Locate the cell with the specified text and output its [X, Y] center coordinate. 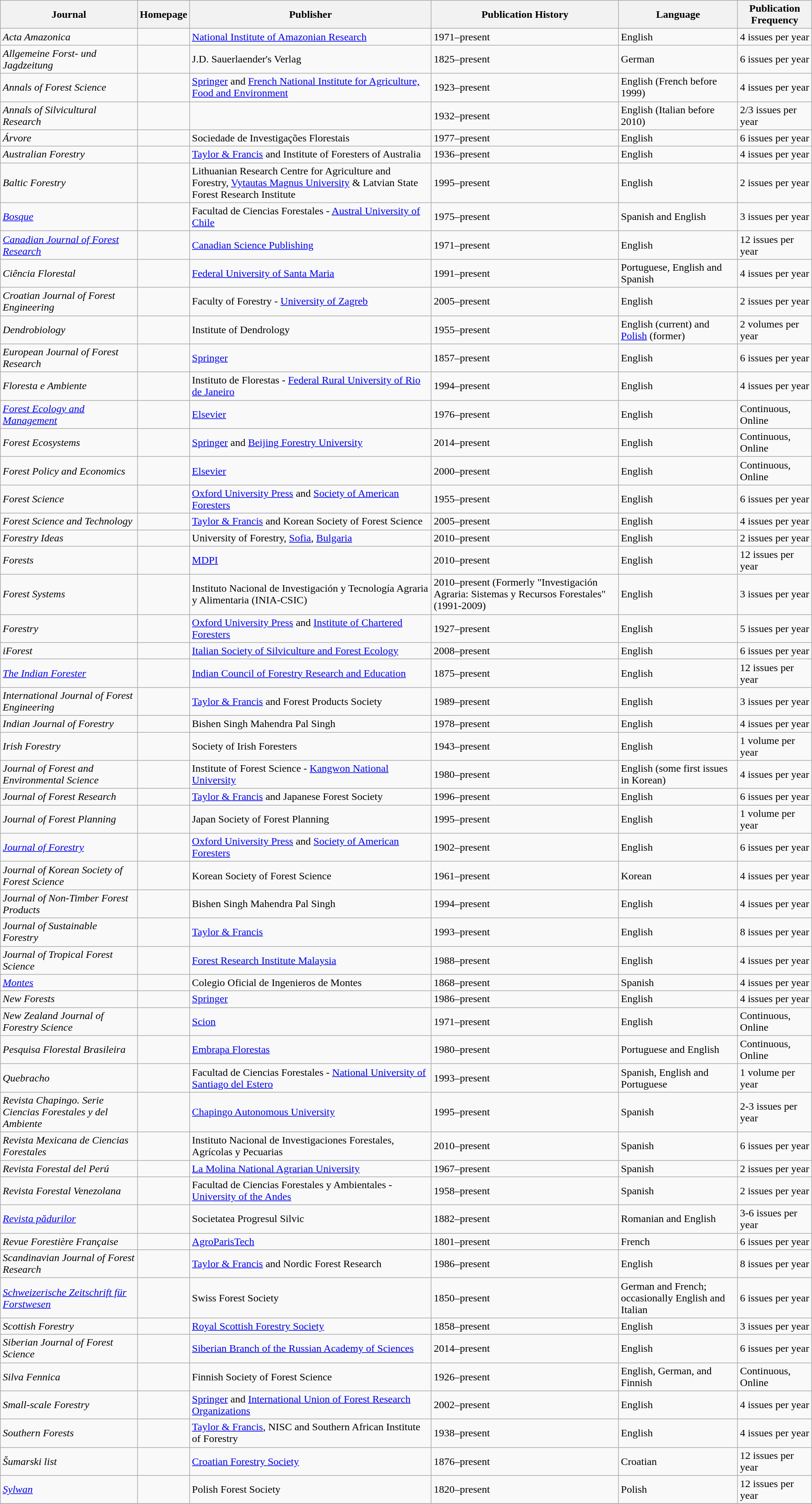
Polish Forest Society [311, 1490]
Pesquisa Florestal Brasileira [69, 1050]
Forests [69, 560]
Montes [69, 983]
1820–present [525, 1490]
1868–present [525, 983]
Revista Mexicana de Ciencias Forestales [69, 1146]
Bosque [69, 217]
1858–present [525, 1326]
Canadian Science Publishing [311, 245]
1902–present [525, 848]
Acta Amazonica [69, 37]
Instituto Nacional de Investigación y Tecnología Agraria y Alimentaria (INIA-CSIC) [311, 594]
Sociedade de Investigações Florestais [311, 138]
Society of Irish Foresters [311, 746]
Journal of Forest Research [69, 797]
1857–present [525, 358]
Taylor & Francis and Nordic Forest Research [311, 1264]
1961–present [525, 875]
Societatea Progresul Silvic [311, 1219]
The Indian Forester [69, 673]
Forest Research Institute Malaysia [311, 960]
Italian Society of Silviculture and Forest Ecology [311, 651]
English, German, and Finnish [678, 1377]
Polish [678, 1490]
3-6 issues per year [775, 1219]
Colegio Oficial de Ingenieros de Montes [311, 983]
Institute of Dendrology [311, 330]
Southern Forests [69, 1433]
1967–present [525, 1168]
Siberian Journal of Forest Science [69, 1348]
Revista pădurilor [69, 1219]
International Journal of Forest Engineering [69, 701]
Springer and International Union of Forest Research Organizations [311, 1405]
Springer and French National Institute for Agriculture, Food and Environment [311, 88]
Revue Forestière Française [69, 1242]
1825–present [525, 59]
Publication History [525, 15]
Baltic Forestry [69, 183]
1923–present [525, 88]
Facultad de Ciencias Forestales - National University of Santiago del Estero [311, 1078]
1976–present [525, 415]
Taylor & Francis and Institute of Foresters of Australia [311, 154]
Dendrobiology [69, 330]
1938–present [525, 1433]
Scion [311, 1021]
Canadian Journal of Forest Research [69, 245]
Instituto de Florestas - Federal Rural University of Rio de Janeiro [311, 386]
New Zealand Journal of Forestry Science [69, 1021]
Sylwan [69, 1490]
English (current) and Polish (former) [678, 330]
Portuguese and English [678, 1050]
Quebracho [69, 1078]
Journal of Forestry [69, 848]
Publication Frequency [775, 15]
1850–present [525, 1298]
Korean Society of Forest Science [311, 875]
Scandinavian Journal of Forest Research [69, 1264]
1977–present [525, 138]
1801–present [525, 1242]
1936–present [525, 154]
Forest Systems [69, 594]
French [678, 1242]
La Molina National Agrarian University [311, 1168]
Floresta e Ambiente [69, 386]
Forest Science [69, 499]
J.D. Sauerlaender's Verlag [311, 59]
Lithuanian Research Centre for Agriculture and Forestry, Vytautas Magnus University & Latvian State Forest Research Institute [311, 183]
German and French; occasionally English and Italian [678, 1298]
Institute of Forest Science - Kangwon National University [311, 775]
National Institute of Amazonian Research [311, 37]
2-3 issues per year [775, 1112]
Springer and Beijing Forestry University [311, 442]
Croatian Forestry Society [311, 1461]
Journal [69, 15]
Journal of Forest and Environmental Science [69, 775]
Oxford University Press and Institute of Chartered Foresters [311, 628]
1943–present [525, 746]
1927–present [525, 628]
2 volumes per year [775, 330]
Forest Policy and Economics [69, 471]
Forest Ecosystems [69, 442]
Journal of Forest Planning [69, 819]
Croatian [678, 1461]
Taylor & Francis [311, 932]
1932–present [525, 115]
Taylor & Francis and Japanese Forest Society [311, 797]
Ciência Florestal [69, 273]
Korean [678, 875]
2010–present (Formerly "Investigación Agraria: Sistemas y Recursos Forestales" (1991-2009) [525, 594]
Chapingo Autonomous University [311, 1112]
1988–present [525, 960]
Irish Forestry [69, 746]
Croatian Journal of Forest Engineering [69, 301]
Federal University of Santa Maria [311, 273]
1876–present [525, 1461]
2/3 issues per year [775, 115]
Finnish Society of Forest Science [311, 1377]
1875–present [525, 673]
Instituto Nacional de Investigaciones Forestales, Agrícolas y Pecuarias [311, 1146]
1882–present [525, 1219]
German [678, 59]
English (French before 1999) [678, 88]
5 issues per year [775, 628]
1989–present [525, 701]
Publisher [311, 15]
English (some first issues in Korean) [678, 775]
Spanish, English and Portuguese [678, 1078]
European Journal of Forest Research [69, 358]
Revista Forestal del Perú [69, 1168]
Scottish Forestry [69, 1326]
1996–present [525, 797]
Journal of Non-Timber Forest Products [69, 904]
Revista Chapingo. Serie Ciencias Forestales y del Ambiente [69, 1112]
Indian Journal of Forestry [69, 724]
Facultad de Ciencias Forestales - Austral University of Chile [311, 217]
Small-scale Forestry [69, 1405]
2002–present [525, 1405]
1975–present [525, 217]
Forest Ecology and Management [69, 415]
Forestry [69, 628]
MDPI [311, 560]
2008–present [525, 651]
New Forests [69, 999]
English (Italian before 2010) [678, 115]
Forest Science and Technology [69, 521]
Spanish and English [678, 217]
Annals of Silvicultural Research [69, 115]
Annals of Forest Science [69, 88]
1978–present [525, 724]
Taylor & Francis, NISC and Southern African Institute of Forestry [311, 1433]
Journal of Tropical Forest Science [69, 960]
Portuguese, English and Spanish [678, 273]
Siberian Branch of the Russian Academy of Sciences [311, 1348]
1991–present [525, 273]
1958–present [525, 1191]
Australian Forestry [69, 154]
Revista Forestal Venezolana [69, 1191]
Japan Society of Forest Planning [311, 819]
AgroParisTech [311, 1242]
2000–present [525, 471]
Journal of Sustainable Forestry [69, 932]
Facultad de Ciencias Forestales y Ambientales - University of the Andes [311, 1191]
Royal Scottish Forestry Society [311, 1326]
University of Forestry, Sofia, Bulgaria [311, 538]
Romanian and English [678, 1219]
Taylor & Francis and Forest Products Society [311, 701]
Šumarski list [69, 1461]
Homepage [164, 15]
iForest [69, 651]
1926–present [525, 1377]
Forestry Ideas [69, 538]
Indian Council of Forestry Research and Education [311, 673]
Schweizerische Zeitschrift für Forstwesen [69, 1298]
Embrapa Florestas [311, 1050]
Árvore [69, 138]
Faculty of Forestry - University of Zagreb [311, 301]
Journal of Korean Society of Forest Science [69, 875]
Language [678, 15]
Allgemeine Forst- und Jagdzeitung [69, 59]
Silva Fennica [69, 1377]
Taylor & Francis and Korean Society of Forest Science [311, 521]
Swiss Forest Society [311, 1298]
